Identify which cell holds the provided text, then report its (x, y) central coordinate. 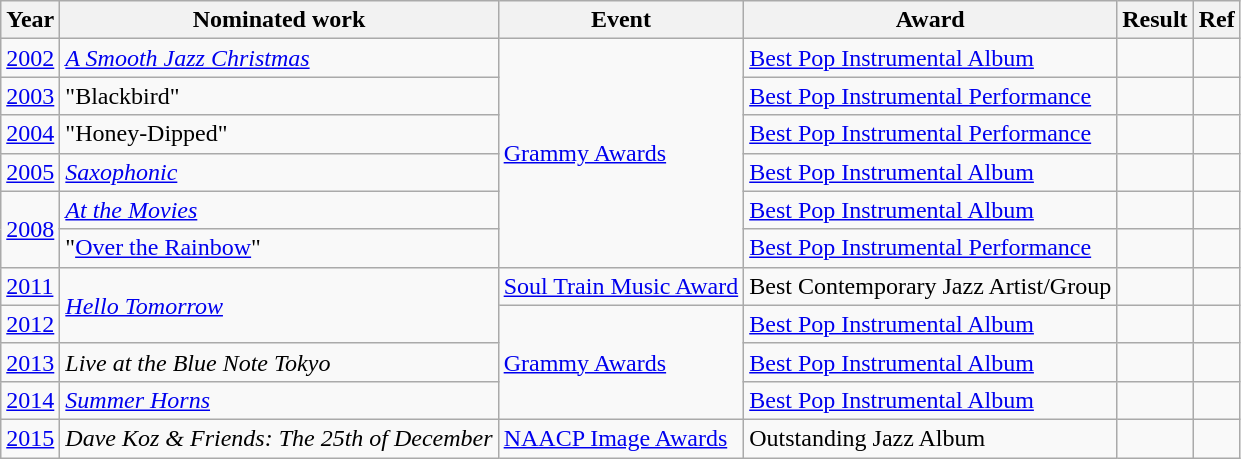
2014 (30, 400)
Saxophonic (279, 172)
Year (30, 20)
2008 (30, 229)
Live at the Blue Note Tokyo (279, 362)
2002 (30, 58)
2005 (30, 172)
Soul Train Music Award (621, 286)
A Smooth Jazz Christmas (279, 58)
Nominated work (279, 20)
Event (621, 20)
Award (930, 20)
2011 (30, 286)
NAACP Image Awards (621, 438)
2013 (30, 362)
Ref (1216, 20)
2004 (30, 134)
2003 (30, 96)
"Honey-Dipped" (279, 134)
Result (1155, 20)
Dave Koz & Friends: The 25th of December (279, 438)
Best Contemporary Jazz Artist/Group (930, 286)
Outstanding Jazz Album (930, 438)
At the Movies (279, 210)
Summer Horns (279, 400)
"Over the Rainbow" (279, 248)
2015 (30, 438)
Hello Tomorrow (279, 305)
2012 (30, 324)
"Blackbird" (279, 96)
